Find where the given text appears and provide that cell's center as [X, Y] coordinate. 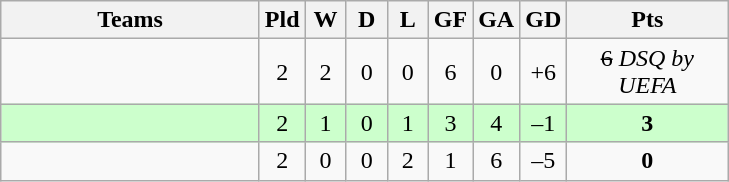
GA [496, 20]
D [366, 20]
W [326, 20]
GD [544, 20]
4 [496, 123]
Teams [130, 20]
Pts [648, 20]
–5 [544, 161]
6 DSQ by UEFA [648, 72]
GF [450, 20]
L [408, 20]
Pld [282, 20]
–1 [544, 123]
+6 [544, 72]
